Output the [X, Y] coordinate of the center of the cell containing the given text.  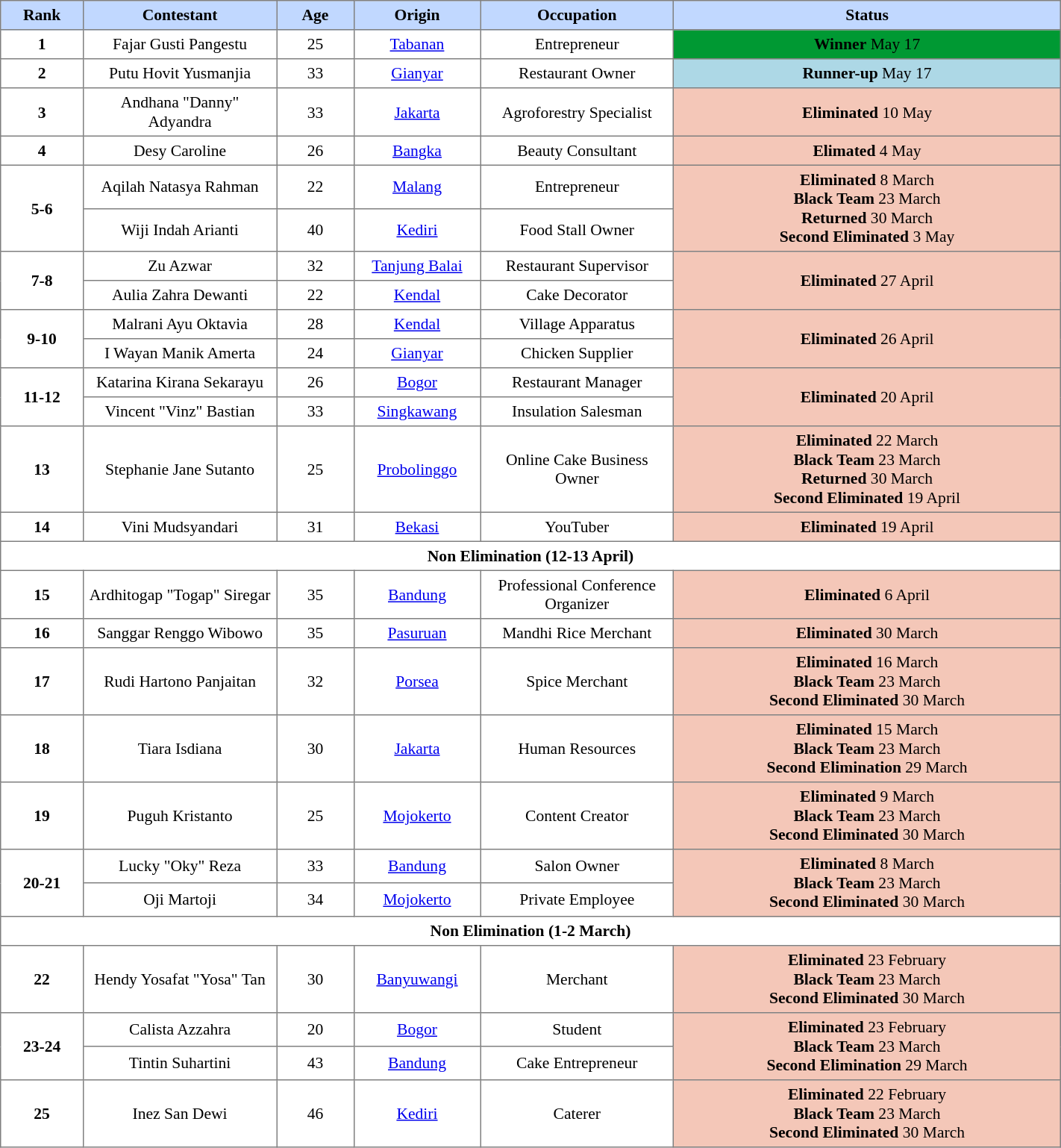
Oji Martoji [179, 900]
Caterer [578, 1114]
14 [42, 527]
Singkawang [416, 412]
Chicken Supplier [578, 354]
Tintin Suhartini [179, 1063]
Eliminated 23 FebruaryBlack Team 23 MarchSecond Eliminated 30 March [867, 979]
40 [316, 230]
23-24 [42, 1046]
Mandhi Rice Merchant [578, 633]
15 [42, 594]
Sanggar Renggo Wibowo [179, 633]
Wiji Indah Arianti [179, 230]
Human Resources [578, 749]
Malang [416, 187]
Vini Mudsyandari [179, 527]
Fajar Gusti Pangestu [179, 45]
46 [316, 1114]
20-21 [42, 883]
2 [42, 73]
20 [316, 1030]
Eliminated 22 MarchBlack Team 23 MarchReturned 30 MarchSecond Eliminated 19 April [867, 470]
Desy Caroline [179, 151]
Eliminated 15 MarchBlack Team 23 MarchSecond Elimination 29 March [867, 749]
Content Creator [578, 816]
4 [42, 151]
Bangka [416, 151]
9-10 [42, 339]
Putu Hovit Yusmanjia [179, 73]
Online Cake Business Owner [578, 470]
17 [42, 681]
Eliminated 27 April [867, 281]
Tabanan [416, 45]
19 [42, 816]
Eliminated 16 MarchBlack Team 23 MarchSecond Eliminated 30 March [867, 681]
Agroforestry Specialist [578, 112]
Aqilah Natasya Rahman [179, 187]
Eliminated 19 April [867, 527]
Restaurant Owner [578, 73]
Cake Entrepreneur [578, 1063]
28 [316, 324]
Zu Azwar [179, 266]
Rudi Hartono Panjaitan [179, 681]
Katarina Kirana Sekarayu [179, 382]
Private Employee [578, 900]
Restaurant Supervisor [578, 266]
43 [316, 1063]
Professional Conference Organizer [578, 594]
Calista Azzahra [179, 1030]
Vincent "Vinz" Bastian [179, 412]
Eliminated 22 FebruaryBlack Team 23 MarchSecond Eliminated 30 March [867, 1114]
18 [42, 749]
Tiara Isdiana [179, 749]
5-6 [42, 208]
Occupation [578, 15]
Eliminated 6 April [867, 594]
Pasuruan [416, 633]
Salon Owner [578, 866]
Stephanie Jane Sutanto [179, 470]
Elimated 4 May [867, 151]
Student [578, 1030]
Lucky "Oky" Reza [179, 866]
Age [316, 15]
34 [316, 900]
Probolinggo [416, 470]
31 [316, 527]
Eliminated 30 March [867, 633]
Food Stall Owner [578, 230]
7-8 [42, 281]
1 [42, 45]
Origin [416, 15]
3 [42, 112]
Hendy Yosafat "Yosa" Tan [179, 979]
Cake Decorator [578, 296]
Rank [42, 15]
Eliminated 26 April [867, 339]
Andhana "Danny" Adyandra [179, 112]
24 [316, 354]
Eliminated 10 May [867, 112]
13 [42, 470]
Non Elimination (1-2 March) [530, 932]
Tanjung Balai [416, 266]
Bekasi [416, 527]
Beauty Consultant [578, 151]
Status [867, 15]
Eliminated 23 FebruaryBlack Team 23 MarchSecond Elimination 29 March [867, 1046]
Eliminated 20 April [867, 397]
Contestant [179, 15]
Eliminated 8 MarchBlack Team 23 MarchReturned 30 MarchSecond Eliminated 3 May [867, 208]
Winner May 17 [867, 45]
Inez San Dewi [179, 1114]
Banyuwangi [416, 979]
Restaurant Manager [578, 382]
Aulia Zahra Dewanti [179, 296]
Eliminated 8 MarchBlack Team 23 MarchSecond Eliminated 30 March [867, 883]
Ardhitogap "Togap" Siregar [179, 594]
Merchant [578, 979]
Village Apparatus [578, 324]
Puguh Kristanto [179, 816]
Malrani Ayu Oktavia [179, 324]
Non Elimination (12-13 April) [530, 555]
YouTuber [578, 527]
16 [42, 633]
Spice Merchant [578, 681]
Eliminated 9 MarchBlack Team 23 MarchSecond Eliminated 30 March [867, 816]
I Wayan Manik Amerta [179, 354]
11-12 [42, 397]
Insulation Salesman [578, 412]
Runner-up May 17 [867, 73]
Porsea [416, 681]
